Scan for the cell matching the given text and deliver its [x, y] coordinate at center. 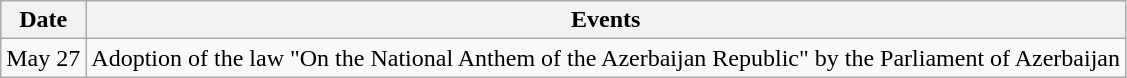
Events [606, 20]
May 27 [44, 58]
Adoption of the law "On the National Anthem of the Azerbaijan Republic" by the Parliament of Azerbaijan [606, 58]
Date [44, 20]
